Capture the cell that displays the provided text and extract its [X, Y] central coordinate. 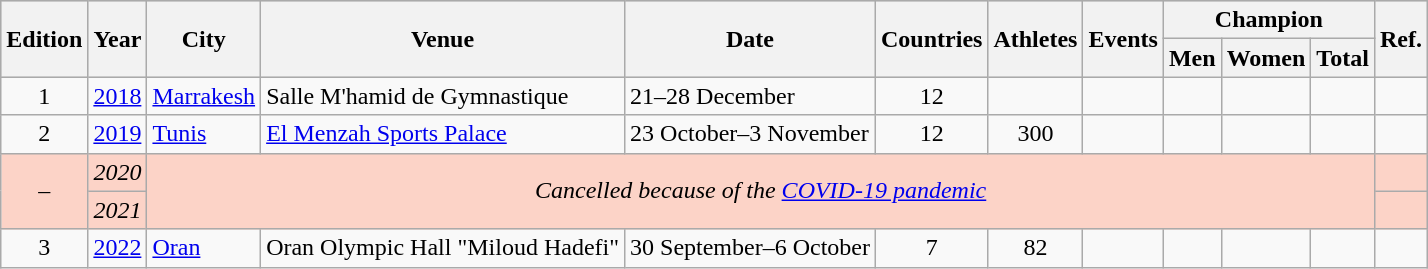
Events [1123, 39]
82 [1036, 248]
21–28 December [750, 96]
2018 [118, 96]
Champion [1268, 20]
Oran [204, 248]
2019 [118, 134]
Oran Olympic Hall "Miloud Hadefi" [443, 248]
Countries [932, 39]
30 September–6 October [750, 248]
3 [44, 248]
– [44, 191]
Year [118, 39]
Men [1192, 58]
Total [1343, 58]
1 [44, 96]
2022 [118, 248]
Tunis [204, 134]
Athletes [1036, 39]
Marrakesh [204, 96]
City [204, 39]
Ref. [1400, 39]
23 October–3 November [750, 134]
2020 [118, 172]
300 [1036, 134]
Salle M'hamid de Gymnastique [443, 96]
El Menzah Sports Palace [443, 134]
7 [932, 248]
Edition [44, 39]
2 [44, 134]
Cancelled because of the COVID-19 pandemic [760, 191]
Women [1266, 58]
Date [750, 39]
Venue [443, 39]
2021 [118, 210]
